Locate the cell with the specified text and output its [x, y] center coordinate. 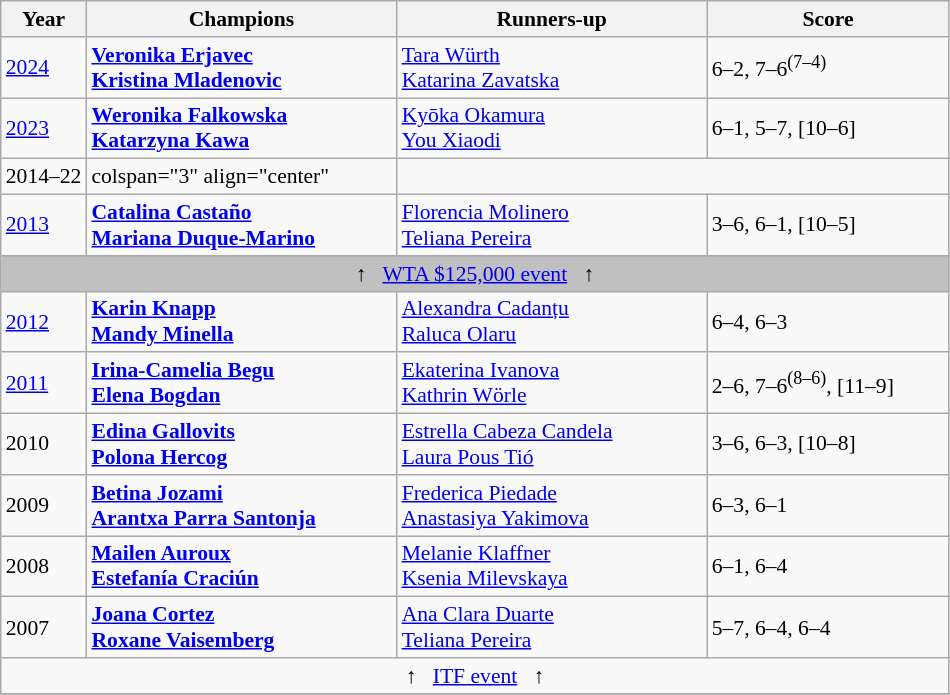
2010 [44, 444]
3–6, 6–1, [10–5] [828, 226]
Veronika Erjavec Kristina Mladenovic [241, 68]
Irina-Camelia Begu Elena Bogdan [241, 384]
2011 [44, 384]
2008 [44, 566]
Score [828, 19]
2023 [44, 128]
Mailen Auroux Estefanía Craciún [241, 566]
2009 [44, 506]
Joana Cortez Roxane Vaisemberg [241, 628]
Runners-up [552, 19]
Edina Gallovits Polona Hercog [241, 444]
6–4, 6–3 [828, 322]
3–6, 6–3, [10–8] [828, 444]
Year [44, 19]
2007 [44, 628]
Catalina Castaño Mariana Duque-Marino [241, 226]
Kyōka Okamura You Xiaodi [552, 128]
Tara Würth Katarina Zavatska [552, 68]
Frederica Piedade Anastasiya Yakimova [552, 506]
6–2, 7–6(7–4) [828, 68]
6–3, 6–1 [828, 506]
Weronika Falkowska Katarzyna Kawa [241, 128]
Ana Clara Duarte Teliana Pereira [552, 628]
Florencia Molinero Teliana Pereira [552, 226]
2013 [44, 226]
6–1, 6–4 [828, 566]
↑ ITF event ↑ [476, 676]
Betina Jozami Arantxa Parra Santonja [241, 506]
2–6, 7–6(8–6), [11–9] [828, 384]
2012 [44, 322]
Champions [241, 19]
5–7, 6–4, 6–4 [828, 628]
↑ WTA $125,000 event ↑ [476, 274]
Karin Knapp Mandy Minella [241, 322]
Alexandra Cadanțu Raluca Olaru [552, 322]
2024 [44, 68]
colspan="3" align="center" [241, 177]
Estrella Cabeza Candela Laura Pous Tió [552, 444]
Melanie Klaffner Ksenia Milevskaya [552, 566]
2014–22 [44, 177]
Ekaterina Ivanova Kathrin Wörle [552, 384]
6–1, 5–7, [10–6] [828, 128]
